Return [X, Y] of the center of cell containing provided text 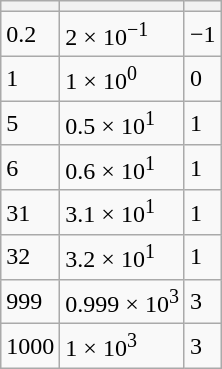
1 × 103 [122, 346]
6 [30, 168]
0.5 × 101 [122, 124]
3.1 × 101 [122, 212]
0.999 × 103 [122, 302]
1 × 100 [122, 78]
1000 [30, 346]
5 [30, 124]
3.2 × 101 [122, 258]
0 [202, 78]
32 [30, 258]
999 [30, 302]
0.6 × 101 [122, 168]
0.2 [30, 34]
−1 [202, 34]
2 × 10−1 [122, 34]
31 [30, 212]
